Return the (x, y) coordinate for the center point of the cell that contains the specified text.  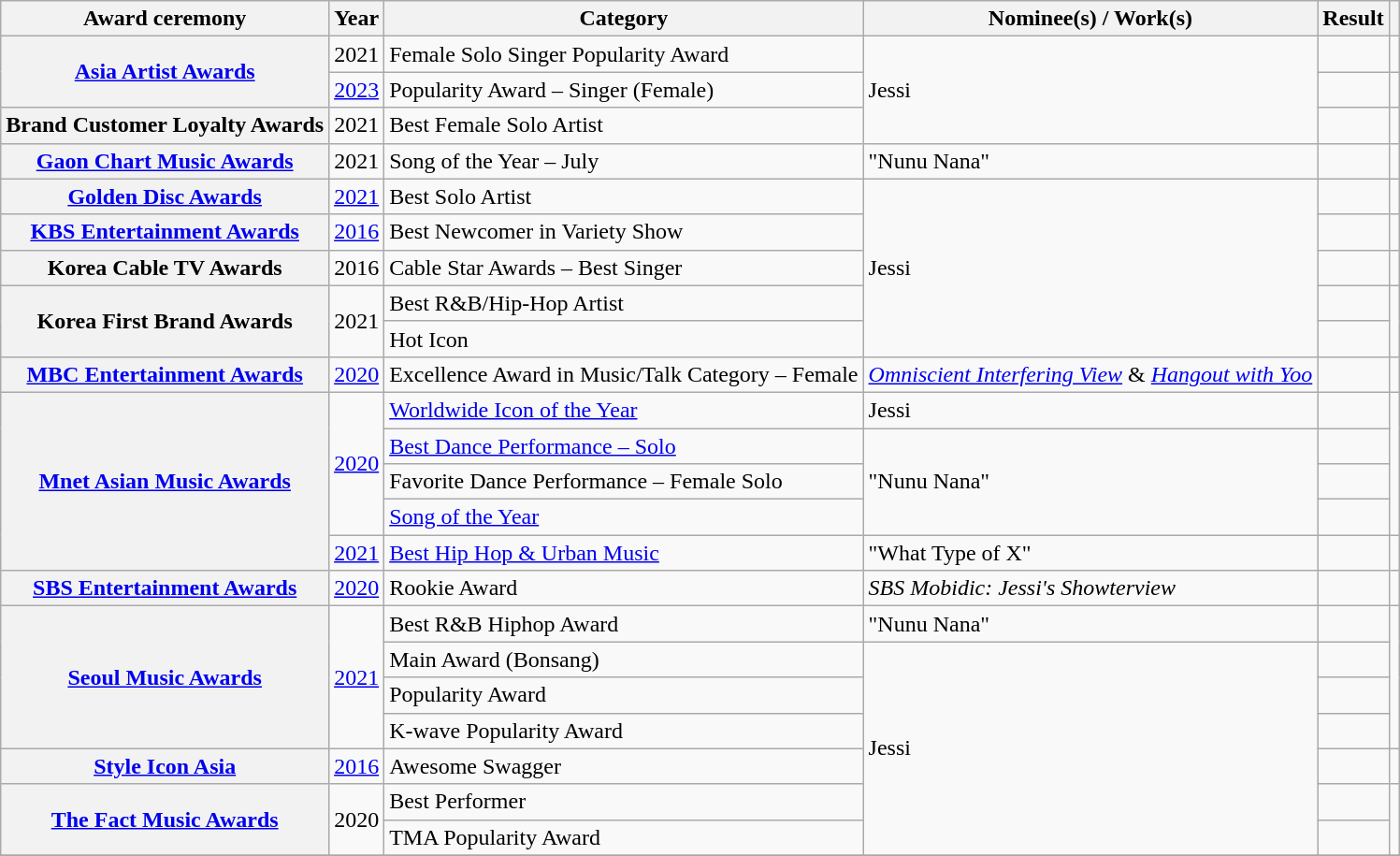
TMA Popularity Award (624, 837)
Style Icon Asia (165, 766)
Best R&B Hiphop Award (624, 624)
Award ceremony (165, 19)
Result (1353, 19)
Female Solo Singer Popularity Award (624, 54)
Song of the Year – July (624, 161)
Popularity Award (624, 695)
Category (624, 19)
Hot Icon (624, 339)
Best R&B/Hip-Hop Artist (624, 303)
Omniscient Interfering View & Hangout with Yoo (1090, 374)
Main Award (Bonsang) (624, 660)
Best Solo Artist (624, 196)
Seoul Music Awards (165, 677)
Gaon Chart Music Awards (165, 161)
Popularity Award – Singer (Female) (624, 90)
Best Dance Performance – Solo (624, 446)
Awesome Swagger (624, 766)
SBS Entertainment Awards (165, 588)
Best Performer (624, 802)
"What Type of X" (1090, 553)
The Fact Music Awards (165, 820)
K-wave Popularity Award (624, 731)
Brand Customer Loyalty Awards (165, 125)
KBS Entertainment Awards (165, 232)
Best Female Solo Artist (624, 125)
Best Newcomer in Variety Show (624, 232)
Nominee(s) / Work(s) (1090, 19)
Korea First Brand Awards (165, 321)
Cable Star Awards – Best Singer (624, 268)
Asia Artist Awards (165, 72)
Year (357, 19)
Mnet Asian Music Awards (165, 481)
Worldwide Icon of the Year (624, 410)
Golden Disc Awards (165, 196)
2023 (357, 90)
Favorite Dance Performance – Female Solo (624, 482)
Best Hip Hop & Urban Music (624, 553)
Rookie Award (624, 588)
Korea Cable TV Awards (165, 268)
SBS Mobidic: Jessi's Showterview (1090, 588)
Excellence Award in Music/Talk Category – Female (624, 374)
MBC Entertainment Awards (165, 374)
Song of the Year (624, 517)
